Extract the [X, Y] coordinate from the center of the cell holding the provided text.  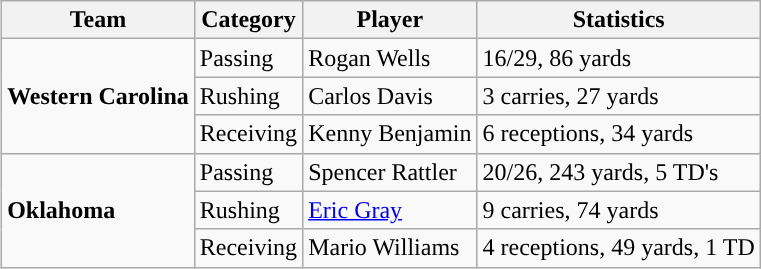
Oklahoma [98, 210]
Spencer Rattler [390, 172]
3 carries, 27 yards [618, 96]
Rogan Wells [390, 58]
20/26, 243 yards, 5 TD's [618, 172]
Category [248, 20]
9 carries, 74 yards [618, 210]
Player [390, 20]
Statistics [618, 20]
Eric Gray [390, 210]
Mario Williams [390, 248]
4 receptions, 49 yards, 1 TD [618, 248]
Western Carolina [98, 96]
Team [98, 20]
6 receptions, 34 yards [618, 134]
Kenny Benjamin [390, 134]
Carlos Davis [390, 96]
16/29, 86 yards [618, 58]
